Detect which cell encompasses the target text, then output its (x, y) center coordinate. 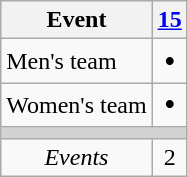
2 (170, 157)
15 (170, 20)
Events (76, 157)
Event (76, 20)
Men's team (76, 61)
Women's team (76, 105)
